For the text-containing cell, return its midpoint in [X, Y] coordinate format. 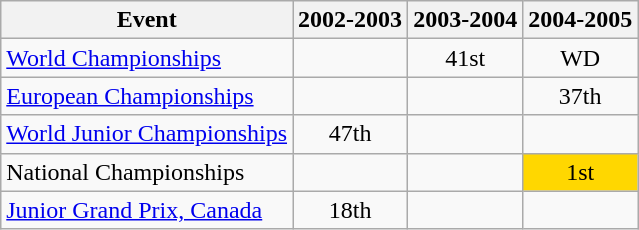
National Championships [147, 172]
37th [580, 96]
2004-2005 [580, 20]
WD [580, 58]
41st [466, 58]
Event [147, 20]
47th [350, 134]
European Championships [147, 96]
World Championships [147, 58]
World Junior Championships [147, 134]
1st [580, 172]
2002-2003 [350, 20]
18th [350, 210]
Junior Grand Prix, Canada [147, 210]
2003-2004 [466, 20]
